Extract the [x, y] coordinate from the center of the cell holding the provided text.  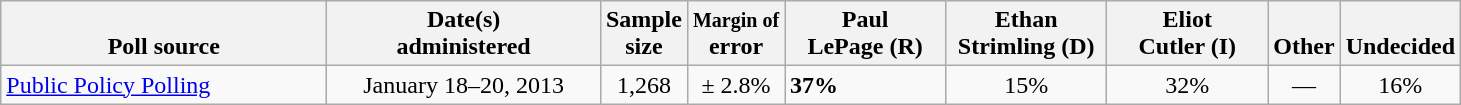
PaulLePage (R) [866, 34]
EliotCutler (I) [1188, 34]
1,268 [644, 85]
January 18–20, 2013 [464, 85]
37% [866, 85]
Samplesize [644, 34]
16% [1400, 85]
Date(s)administered [464, 34]
15% [1026, 85]
Poll source [164, 34]
Undecided [1400, 34]
Margin oferror [736, 34]
± 2.8% [736, 85]
— [1304, 85]
Other [1304, 34]
EthanStrimling (D) [1026, 34]
Public Policy Polling [164, 85]
32% [1188, 85]
